Detect which cell encompasses the target text, then output its [x, y] center coordinate. 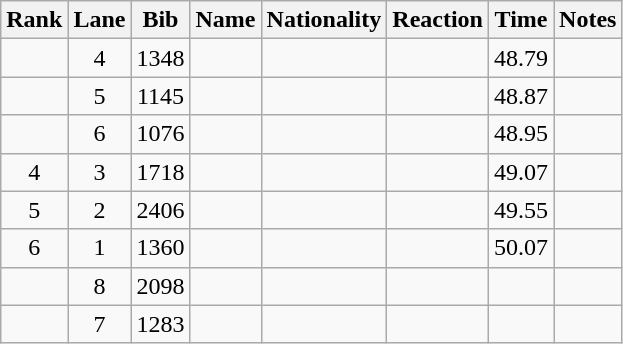
1076 [160, 134]
Rank [34, 20]
Notes [588, 20]
Time [520, 20]
48.79 [520, 58]
2098 [160, 286]
1348 [160, 58]
Nationality [324, 20]
3 [100, 172]
49.55 [520, 210]
2406 [160, 210]
Reaction [438, 20]
48.95 [520, 134]
7 [100, 324]
1283 [160, 324]
1 [100, 248]
1145 [160, 96]
2 [100, 210]
Lane [100, 20]
Bib [160, 20]
8 [100, 286]
50.07 [520, 248]
1360 [160, 248]
49.07 [520, 172]
Name [226, 20]
1718 [160, 172]
48.87 [520, 96]
